Pinpoint the cell where the given text exists, returning its (x, y) midpoint coordinate. 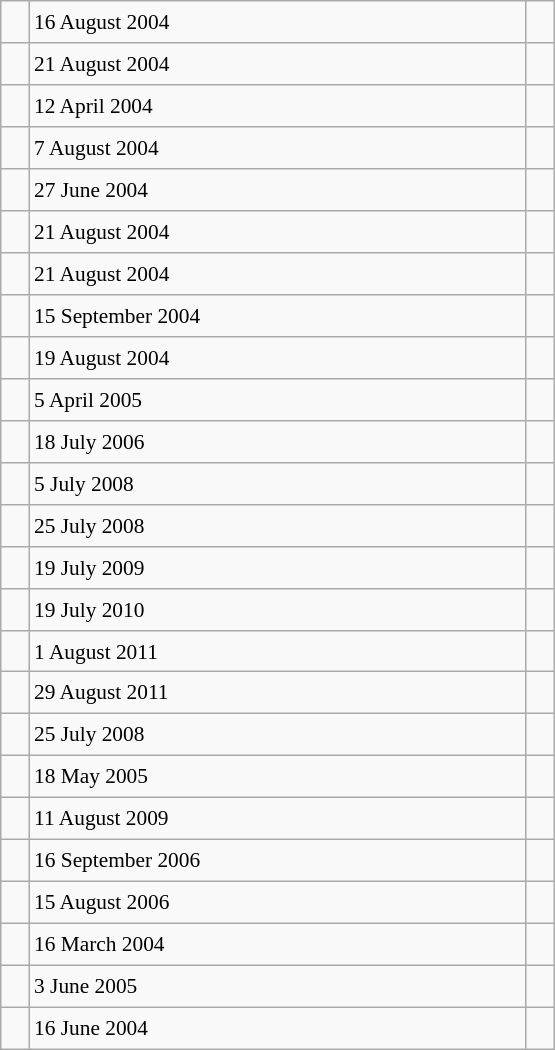
5 April 2005 (278, 399)
16 March 2004 (278, 945)
27 June 2004 (278, 190)
18 May 2005 (278, 777)
16 August 2004 (278, 22)
16 September 2006 (278, 861)
12 April 2004 (278, 106)
3 June 2005 (278, 986)
19 August 2004 (278, 358)
11 August 2009 (278, 819)
19 July 2010 (278, 609)
18 July 2006 (278, 441)
5 July 2008 (278, 483)
19 July 2009 (278, 567)
7 August 2004 (278, 148)
16 June 2004 (278, 1028)
1 August 2011 (278, 651)
15 September 2004 (278, 316)
29 August 2011 (278, 693)
15 August 2006 (278, 903)
